Extract the [X, Y] coordinate from the center of the cell holding the provided text.  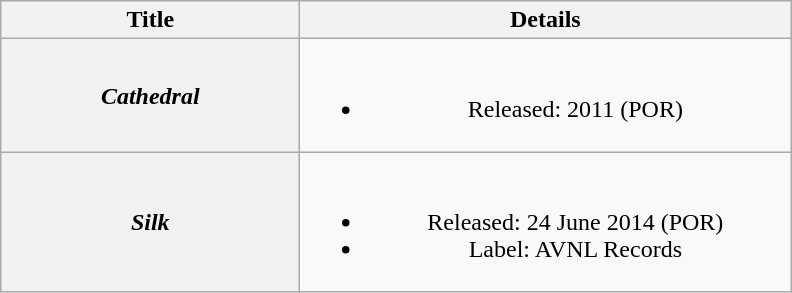
Released: 24 June 2014 (POR)Label: AVNL Records [546, 222]
Details [546, 20]
Silk [150, 222]
Released: 2011 (POR) [546, 96]
Title [150, 20]
Cathedral [150, 96]
